Identify which cell holds the provided text, then report its (x, y) central coordinate. 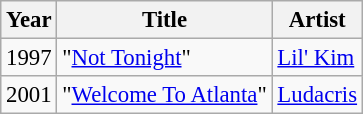
1997 (29, 58)
"Welcome To Atlanta" (164, 95)
Ludacris (317, 95)
Title (164, 20)
2001 (29, 95)
Artist (317, 20)
Year (29, 20)
Lil' Kim (317, 58)
"Not Tonight" (164, 58)
